Extract the [x, y] coordinate from the center of the cell holding the provided text.  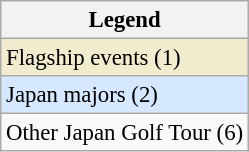
Other Japan Golf Tour (6) [125, 133]
Flagship events (1) [125, 58]
Japan majors (2) [125, 95]
Legend [125, 20]
